Determine the (x, y) coordinate at the center of the cell enclosing the given text.  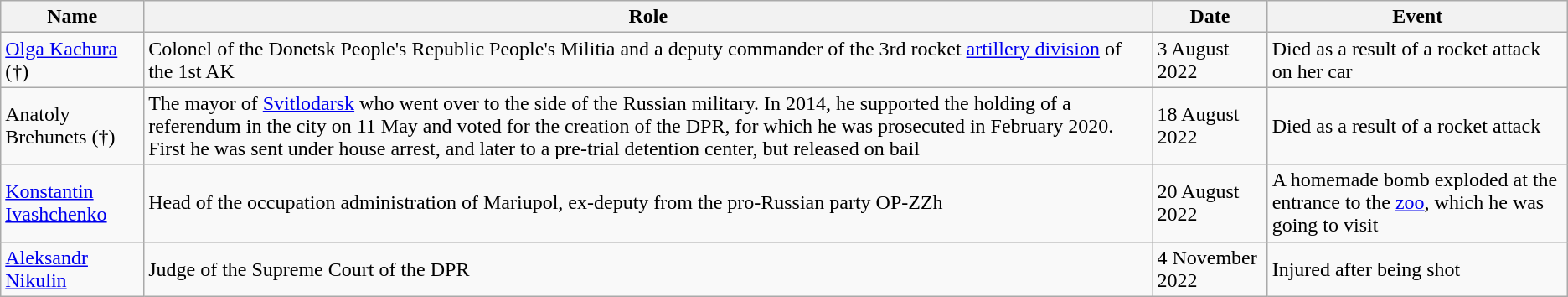
Konstantin Ivashchenko (72, 203)
20 August 2022 (1210, 203)
A homemade bomb exploded at the entrance to the zoo, which he was going to visit (1417, 203)
Anatoly Brehunets (†) (72, 126)
Head of the occupation administration of Mariupol, ex-deputy from the pro-Russian party OP-ZZh (648, 203)
Colonel of the Donetsk People's Republic People's Militia and a deputy commander of the 3rd rocket artillery division of the 1st AK (648, 60)
Injured after being shot (1417, 268)
3 August 2022 (1210, 60)
Aleksandr Nikulin (72, 268)
Event (1417, 17)
Name (72, 17)
Died as a result of a rocket attack (1417, 126)
Date (1210, 17)
Died as a result of a rocket attack on her car (1417, 60)
Judge of the Supreme Court of the DPR (648, 268)
Role (648, 17)
18 August 2022 (1210, 126)
4 November 2022 (1210, 268)
Olga Kachura (†) (72, 60)
